Find where the given text appears and provide that cell's center as (X, Y) coordinate. 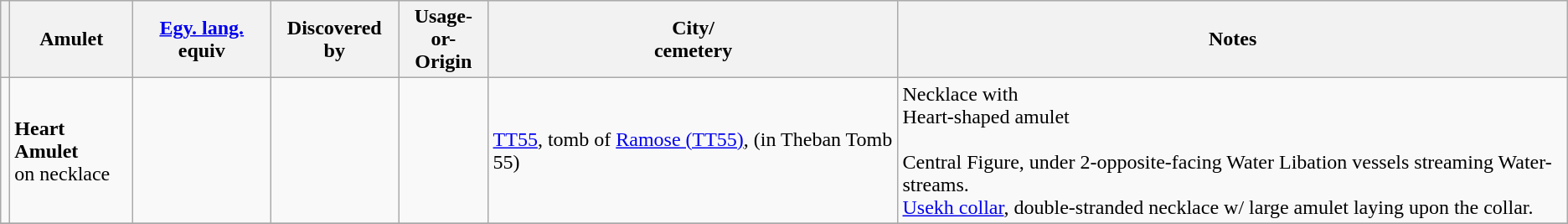
Heart Amulet on necklace (72, 151)
Usage-or-Origin (444, 39)
TT55, tomb of Ramose (TT55), (in Theban Tomb 55) (694, 151)
City/cemetery (694, 39)
Discovered by (335, 39)
Egy. lang. equiv (202, 39)
Amulet (72, 39)
Notes (1233, 39)
